Search for the cell housing the specified text and yield its [X, Y] center coordinate. 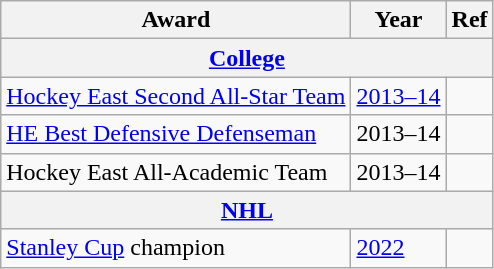
2022 [398, 248]
HE Best Defensive Defenseman [176, 134]
Award [176, 20]
Stanley Cup champion [176, 248]
College [247, 58]
Year [398, 20]
NHL [247, 210]
Hockey East All-Academic Team [176, 172]
Hockey East Second All-Star Team [176, 96]
Ref [470, 20]
